Scan for the cell matching the given text and deliver its [X, Y] coordinate at center. 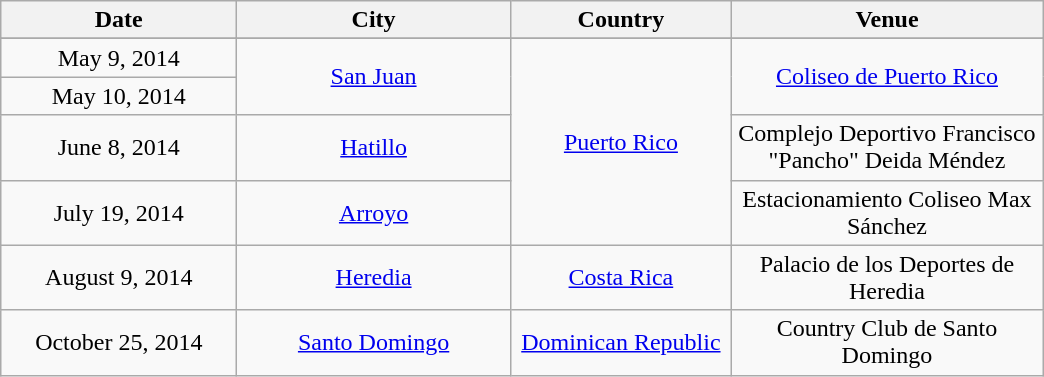
Costa Rica [620, 278]
San Juan [374, 77]
Arroyo [374, 212]
City [374, 20]
Venue [886, 20]
Santo Domingo [374, 342]
June 8, 2014 [119, 148]
Estacionamiento Coliseo Max Sánchez [886, 212]
Palacio de los Deportes de Heredia [886, 278]
Dominican Republic [620, 342]
August 9, 2014 [119, 278]
Country [620, 20]
Coliseo de Puerto Rico [886, 77]
Puerto Rico [620, 142]
Complejo Deportivo Francisco "Pancho" Deida Méndez [886, 148]
May 9, 2014 [119, 58]
Hatillo [374, 148]
Heredia [374, 278]
Date [119, 20]
May 10, 2014 [119, 96]
Country Club de Santo Domingo [886, 342]
July 19, 2014 [119, 212]
October 25, 2014 [119, 342]
